Return the (x, y) coordinate for the center point of the cell that contains the specified text.  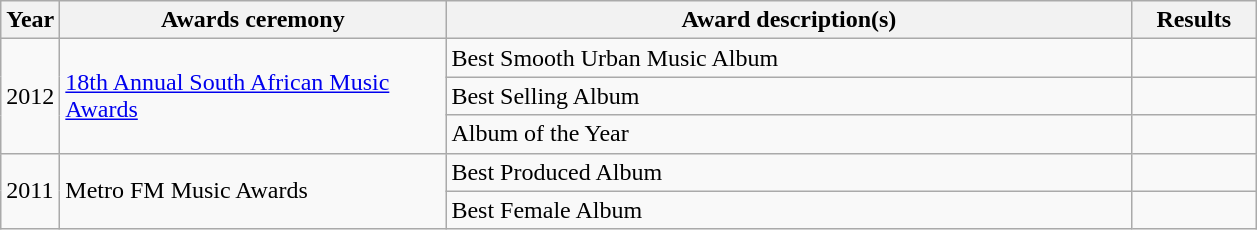
Awards ceremony (253, 20)
Results (1194, 20)
Metro FM Music Awards (253, 191)
Album of the Year (789, 134)
2012 (30, 96)
Best Selling Album (789, 96)
Best Female Album (789, 210)
18th Annual South African Music Awards (253, 96)
Best Produced Album (789, 172)
Year (30, 20)
2011 (30, 191)
Award description(s) (789, 20)
Best Smooth Urban Music Album (789, 58)
